Return the (X, Y) coordinate for the center point of the cell that contains the specified text.  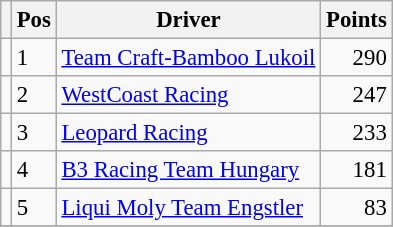
Points (356, 20)
1 (34, 58)
B3 Racing Team Hungary (188, 170)
Team Craft-Bamboo Lukoil (188, 58)
233 (356, 133)
83 (356, 208)
247 (356, 95)
181 (356, 170)
Driver (188, 20)
3 (34, 133)
4 (34, 170)
5 (34, 208)
Pos (34, 20)
WestCoast Racing (188, 95)
Liqui Moly Team Engstler (188, 208)
Leopard Racing (188, 133)
290 (356, 58)
2 (34, 95)
